From the cell containing the given text, extract its center point as (X, Y) coordinate. 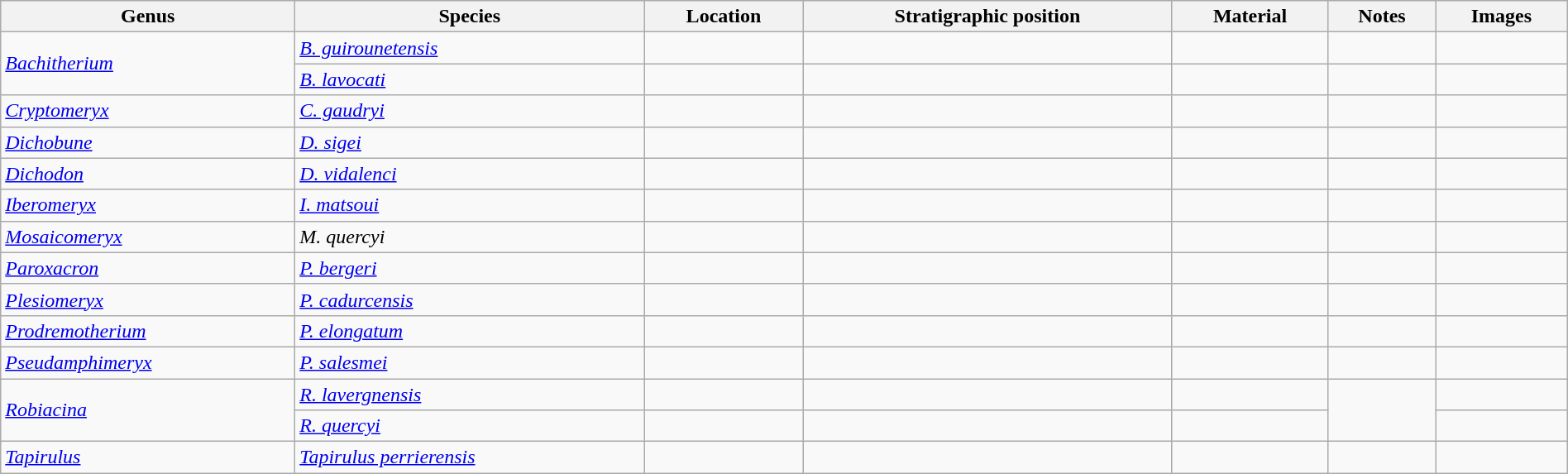
Location (724, 17)
P. salesmei (470, 362)
R. quercyi (470, 426)
M. quercyi (470, 237)
Notes (1381, 17)
Dichobune (148, 142)
D. vidalenci (470, 174)
R. lavergnensis (470, 395)
Genus (148, 17)
P. cadurcensis (470, 299)
Material (1250, 17)
Robiacina (148, 410)
Stratigraphic position (987, 17)
Plesiomeryx (148, 299)
P. bergeri (470, 268)
Tapirulus (148, 457)
Prodremotherium (148, 331)
B. guirounetensis (470, 48)
P. elongatum (470, 331)
Paroxacron (148, 268)
Dichodon (148, 174)
Species (470, 17)
Mosaicomeryx (148, 237)
Cryptomeryx (148, 111)
Iberomeryx (148, 205)
Images (1502, 17)
D. sigei (470, 142)
Tapirulus perrierensis (470, 457)
C. gaudryi (470, 111)
I. matsoui (470, 205)
Bachitherium (148, 64)
B. lavocati (470, 79)
Pseudamphimeryx (148, 362)
